Pinpoint the cell where the given text exists, returning its (X, Y) midpoint coordinate. 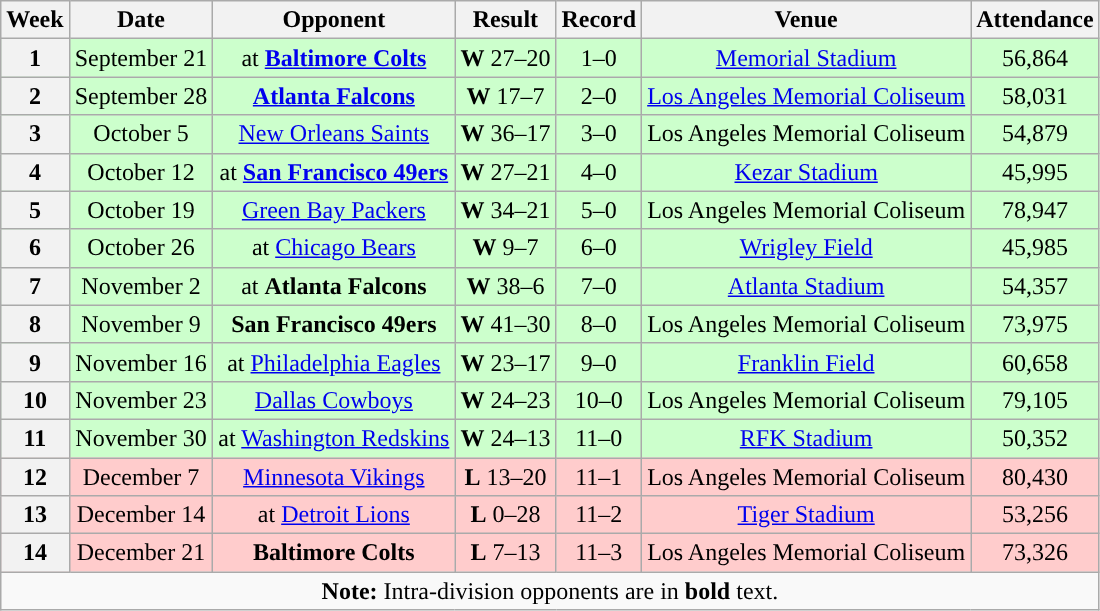
at Atlanta Falcons (334, 286)
W 9–7 (506, 248)
at Detroit Lions (334, 515)
December 7 (141, 477)
RFK Stadium (806, 438)
October 5 (141, 134)
60,658 (1035, 362)
10–0 (599, 400)
December 21 (141, 553)
11–2 (599, 515)
2–0 (599, 96)
80,430 (1035, 477)
11–1 (599, 477)
Atlanta Stadium (806, 286)
14 (35, 553)
at Washington Redskins (334, 438)
7–0 (599, 286)
Result (506, 20)
W 27–21 (506, 172)
November 16 (141, 362)
L 13–20 (506, 477)
3–0 (599, 134)
W 24–13 (506, 438)
6–0 (599, 248)
Date (141, 20)
7 (35, 286)
54,879 (1035, 134)
November 2 (141, 286)
1 (35, 58)
October 19 (141, 210)
October 26 (141, 248)
October 12 (141, 172)
Minnesota Vikings (334, 477)
9–0 (599, 362)
Opponent (334, 20)
Wrigley Field (806, 248)
3 (35, 134)
Atlanta Falcons (334, 96)
11–3 (599, 553)
50,352 (1035, 438)
73,975 (1035, 324)
at San Francisco 49ers (334, 172)
Green Bay Packers (334, 210)
45,985 (1035, 248)
Record (599, 20)
11–0 (599, 438)
Dallas Cowboys (334, 400)
53,256 (1035, 515)
1–0 (599, 58)
9 (35, 362)
Franklin Field (806, 362)
W 41–30 (506, 324)
45,995 (1035, 172)
6 (35, 248)
San Francisco 49ers (334, 324)
L 0–28 (506, 515)
November 23 (141, 400)
W 17–7 (506, 96)
11 (35, 438)
Attendance (1035, 20)
Tiger Stadium (806, 515)
58,031 (1035, 96)
W 34–21 (506, 210)
at Philadelphia Eagles (334, 362)
September 28 (141, 96)
79,105 (1035, 400)
5 (35, 210)
W 38–6 (506, 286)
10 (35, 400)
at Baltimore Colts (334, 58)
2 (35, 96)
New Orleans Saints (334, 134)
November 30 (141, 438)
Note: Intra-division opponents are in bold text. (550, 591)
13 (35, 515)
Baltimore Colts (334, 553)
Memorial Stadium (806, 58)
December 14 (141, 515)
W 24–23 (506, 400)
November 9 (141, 324)
Kezar Stadium (806, 172)
September 21 (141, 58)
78,947 (1035, 210)
12 (35, 477)
W 36–17 (506, 134)
5–0 (599, 210)
8–0 (599, 324)
W 23–17 (506, 362)
Venue (806, 20)
56,864 (1035, 58)
L 7–13 (506, 553)
Week (35, 20)
4–0 (599, 172)
54,357 (1035, 286)
at Chicago Bears (334, 248)
W 27–20 (506, 58)
8 (35, 324)
4 (35, 172)
73,326 (1035, 553)
